Scan for the cell matching the given text and deliver its (X, Y) coordinate at center. 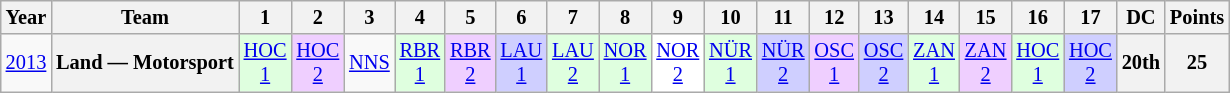
25 (1197, 63)
10 (730, 17)
11 (784, 17)
Team (145, 17)
15 (986, 17)
2 (318, 17)
NÜR1 (730, 63)
Year (26, 17)
16 (1038, 17)
DC (1141, 17)
3 (369, 17)
OSC2 (884, 63)
13 (884, 17)
9 (678, 17)
NÜR2 (784, 63)
RBR1 (420, 63)
NOR1 (626, 63)
5 (470, 17)
LAU1 (522, 63)
OSC1 (834, 63)
1 (266, 17)
7 (573, 17)
2013 (26, 63)
17 (1090, 17)
8 (626, 17)
Land — Motorsport (145, 63)
12 (834, 17)
NNS (369, 63)
ZAN1 (934, 63)
LAU2 (573, 63)
14 (934, 17)
20th (1141, 63)
6 (522, 17)
RBR2 (470, 63)
NOR2 (678, 63)
4 (420, 17)
ZAN2 (986, 63)
Points (1197, 17)
